Locate the cell with the specified text and output its (x, y) center coordinate. 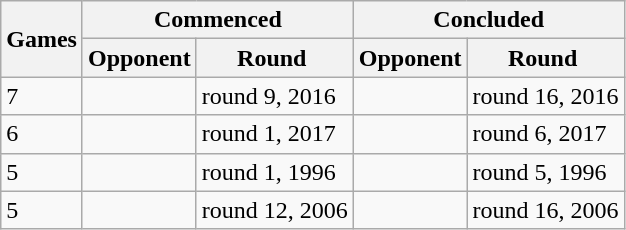
7 (42, 96)
round 1, 2017 (274, 134)
round 12, 2006 (274, 210)
round 6, 2017 (546, 134)
round 9, 2016 (274, 96)
Games (42, 39)
round 16, 2016 (546, 96)
Commenced (218, 20)
6 (42, 134)
Concluded (488, 20)
round 1, 1996 (274, 172)
round 16, 2006 (546, 210)
round 5, 1996 (546, 172)
